Return (X, Y) of the center of cell containing provided text 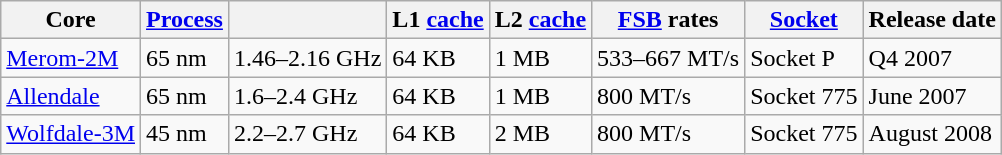
1.46–2.16 GHz (307, 58)
Wolfdale-3M (71, 134)
Merom-2M (71, 58)
Allendale (71, 96)
L1 cache (438, 20)
FSB rates (668, 20)
August 2008 (932, 134)
Core (71, 20)
45 nm (185, 134)
533–667 MT/s (668, 58)
Process (185, 20)
L2 cache (540, 20)
Socket (804, 20)
Release date (932, 20)
Q4 2007 (932, 58)
2 MB (540, 134)
June 2007 (932, 96)
1.6–2.4 GHz (307, 96)
Socket P (804, 58)
2.2–2.7 GHz (307, 134)
